Extract the (X, Y) coordinate from the center of the cell holding the provided text.  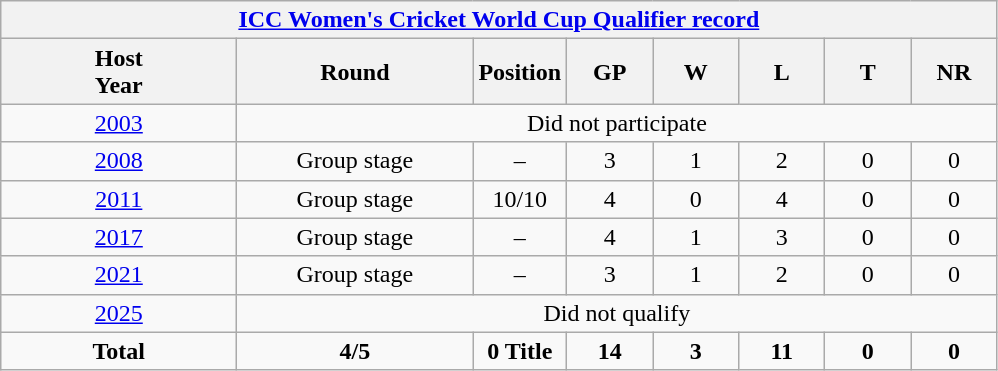
2021 (119, 275)
0 Title (520, 351)
W (696, 72)
Position (520, 72)
2003 (119, 123)
NR (954, 72)
4/5 (355, 351)
Total (119, 351)
HostYear (119, 72)
Did not participate (617, 123)
14 (610, 351)
2008 (119, 161)
2017 (119, 237)
10/10 (520, 199)
L (782, 72)
2011 (119, 199)
Did not qualify (617, 313)
2025 (119, 313)
11 (782, 351)
GP (610, 72)
ICC Women's Cricket World Cup Qualifier record (499, 20)
T (868, 72)
Round (355, 72)
